Locate the cell with the specified text and output its (X, Y) center coordinate. 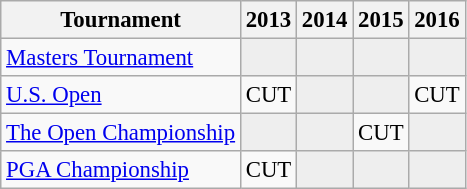
2015 (381, 20)
2013 (268, 20)
The Open Championship (121, 133)
U.S. Open (121, 95)
Masters Tournament (121, 58)
PGA Championship (121, 170)
Tournament (121, 20)
2014 (325, 20)
2016 (437, 20)
